From the cell containing the given text, extract its center point as [x, y] coordinate. 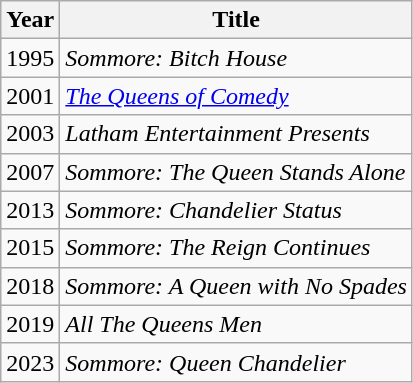
2003 [30, 134]
2007 [30, 172]
Sommore: The Queen Stands Alone [236, 172]
The Queens of Comedy [236, 96]
All The Queens Men [236, 324]
Sommore: The Reign Continues [236, 248]
Sommore: Bitch House [236, 58]
1995 [30, 58]
Latham Entertainment Presents [236, 134]
2015 [30, 248]
2018 [30, 286]
2019 [30, 324]
Sommore: Chandelier Status [236, 210]
Sommore: A Queen with No Spades [236, 286]
2001 [30, 96]
Title [236, 20]
Sommore: Queen Chandelier [236, 362]
2013 [30, 210]
2023 [30, 362]
Year [30, 20]
